Search for the cell housing the specified text and yield its (x, y) center coordinate. 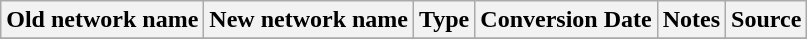
Old network name (102, 20)
Conversion Date (566, 20)
Source (766, 20)
Notes (691, 20)
New network name (309, 20)
Type (444, 20)
